Capture the cell that displays the provided text and extract its (x, y) central coordinate. 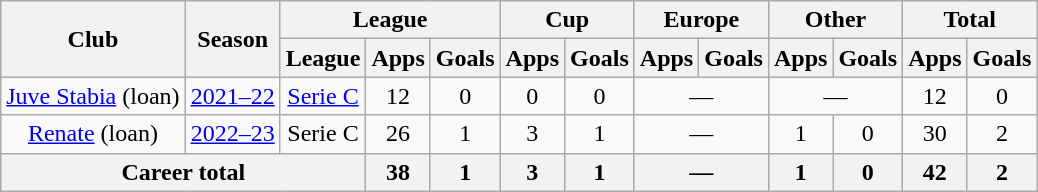
Europe (701, 20)
30 (935, 134)
Total (970, 20)
Season (232, 39)
38 (398, 172)
26 (398, 134)
Other (835, 20)
Career total (184, 172)
Renate (loan) (93, 134)
Club (93, 39)
Juve Stabia (loan) (93, 96)
2021–22 (232, 96)
42 (935, 172)
Cup (567, 20)
2022–23 (232, 134)
